Find where the given text appears and provide that cell's center as [X, Y] coordinate. 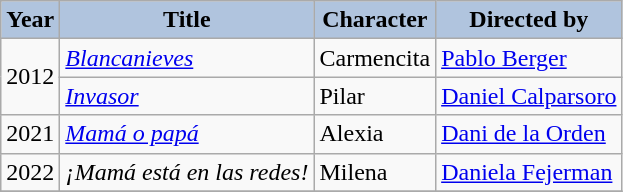
Title [187, 20]
Alexia [375, 134]
Year [30, 20]
Invasor [187, 96]
Pilar [375, 96]
2012 [30, 77]
Daniela Fejerman [529, 172]
Pablo Berger [529, 58]
Mamá o papá [187, 134]
Daniel Calparsoro [529, 96]
Dani de la Orden [529, 134]
2022 [30, 172]
Milena [375, 172]
Directed by [529, 20]
Carmencita [375, 58]
Character [375, 20]
2021 [30, 134]
Blancanieves [187, 58]
¡Mamá está en las redes! [187, 172]
